Detect which cell encompasses the target text, then output its (x, y) center coordinate. 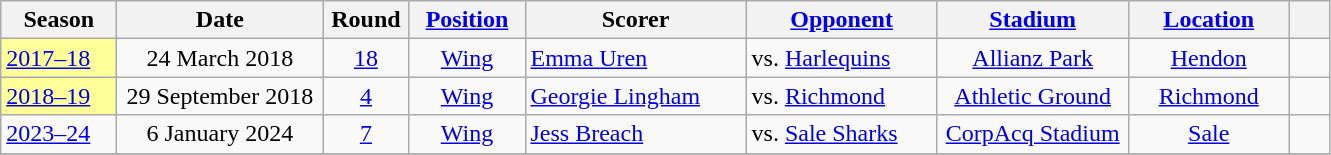
vs. Harlequins (842, 58)
vs. Sale Sharks (842, 134)
4 (366, 96)
Emma Uren (636, 58)
Georgie Lingham (636, 96)
CorpAcq Stadium (1032, 134)
Hendon (1208, 58)
7 (366, 134)
2023–24 (59, 134)
Athletic Ground (1032, 96)
29 September 2018 (220, 96)
vs. Richmond (842, 96)
Scorer (636, 20)
2017–18 (59, 58)
Location (1208, 20)
Allianz Park (1032, 58)
Sale (1208, 134)
Stadium (1032, 20)
Opponent (842, 20)
24 March 2018 (220, 58)
6 January 2024 (220, 134)
18 (366, 58)
Round (366, 20)
Richmond (1208, 96)
Date (220, 20)
2018–19 (59, 96)
Position (467, 20)
Season (59, 20)
Jess Breach (636, 134)
